Detect which cell encompasses the target text, then output its [x, y] center coordinate. 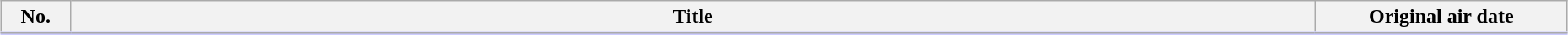
Title [693, 17]
Original air date [1441, 17]
No. [35, 17]
